From the cell containing the given text, extract its center point as [x, y] coordinate. 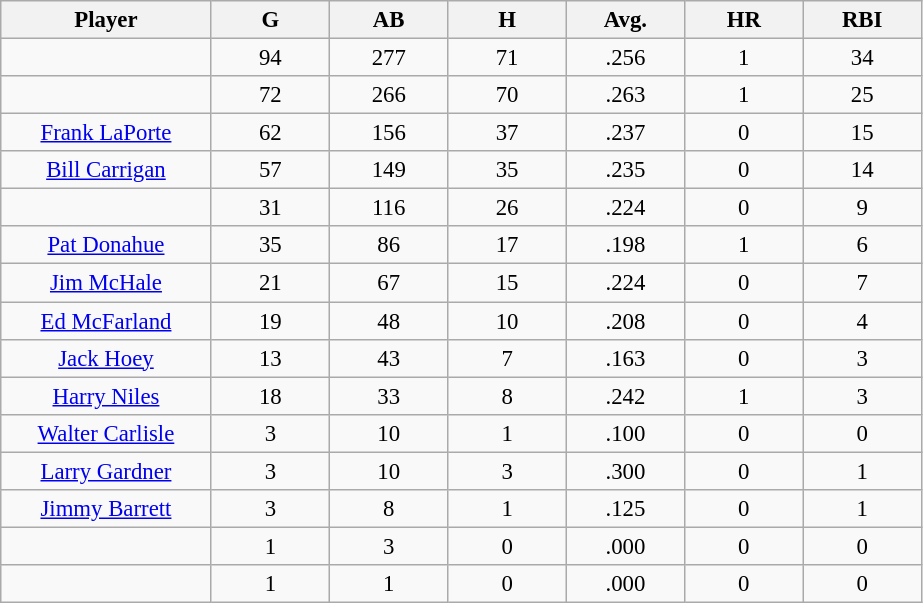
Bill Carrigan [106, 170]
71 [507, 58]
26 [507, 208]
266 [389, 95]
.300 [625, 471]
94 [270, 58]
Walter Carlisle [106, 433]
14 [862, 170]
37 [507, 133]
4 [862, 321]
277 [389, 58]
AB [389, 20]
86 [389, 245]
.208 [625, 321]
Jim McHale [106, 283]
70 [507, 95]
RBI [862, 20]
57 [270, 170]
62 [270, 133]
116 [389, 208]
Frank LaPorte [106, 133]
13 [270, 358]
Player [106, 20]
19 [270, 321]
.263 [625, 95]
.198 [625, 245]
17 [507, 245]
149 [389, 170]
48 [389, 321]
18 [270, 396]
6 [862, 245]
HR [744, 20]
21 [270, 283]
.235 [625, 170]
.125 [625, 509]
72 [270, 95]
Jack Hoey [106, 358]
.100 [625, 433]
.256 [625, 58]
33 [389, 396]
Ed McFarland [106, 321]
Jimmy Barrett [106, 509]
H [507, 20]
31 [270, 208]
G [270, 20]
Larry Gardner [106, 471]
Harry Niles [106, 396]
.242 [625, 396]
43 [389, 358]
.237 [625, 133]
Avg. [625, 20]
25 [862, 95]
67 [389, 283]
156 [389, 133]
34 [862, 58]
Pat Donahue [106, 245]
9 [862, 208]
.163 [625, 358]
